Provide the [x, y] coordinate of the cell's center where the given text is located.  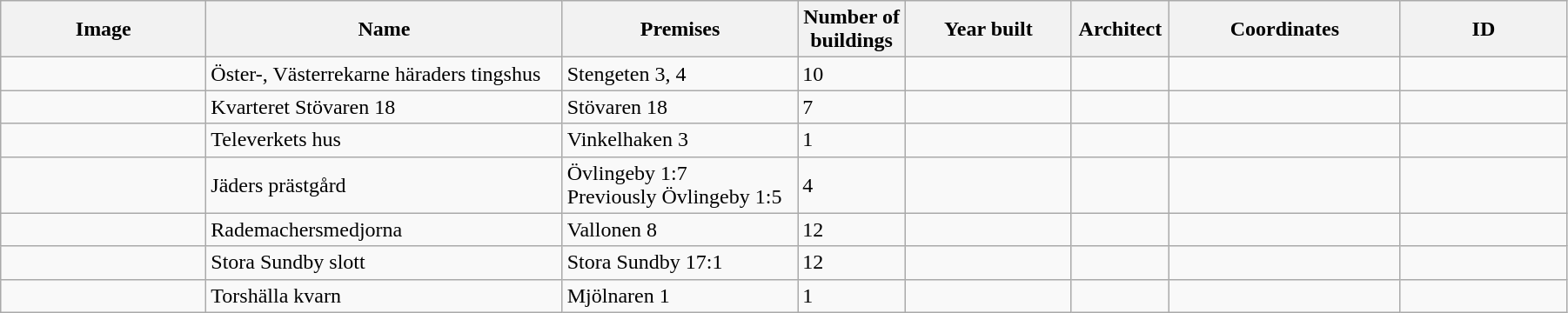
Stengeten 3, 4 [680, 74]
Mjölnaren 1 [680, 296]
Televerkets hus [385, 140]
Architect [1120, 30]
Övlingeby 1:7Previously Övlingeby 1:5 [680, 184]
Premises [680, 30]
Stövaren 18 [680, 107]
4 [852, 184]
Jäders prästgård [385, 184]
Rademachersmedjorna [385, 230]
Vallonen 8 [680, 230]
Number ofbuildings [852, 30]
Öster-, Västerrekarne häraders tingshus [385, 74]
Image [104, 30]
Stora Sundby slott [385, 263]
Torshälla kvarn [385, 296]
Coordinates [1284, 30]
Stora Sundby 17:1 [680, 263]
7 [852, 107]
10 [852, 74]
Name [385, 30]
Vinkelhaken 3 [680, 140]
Year built [988, 30]
ID [1483, 30]
Kvarteret Stövaren 18 [385, 107]
